From the cell containing the given text, extract its center point as (x, y) coordinate. 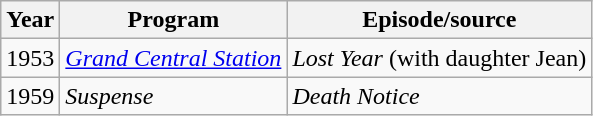
Program (174, 20)
1959 (30, 96)
Grand Central Station (174, 58)
Lost Year (with daughter Jean) (440, 58)
1953 (30, 58)
Death Notice (440, 96)
Suspense (174, 96)
Episode/source (440, 20)
Year (30, 20)
